Extract the [X, Y] coordinate from the center of the cell holding the provided text.  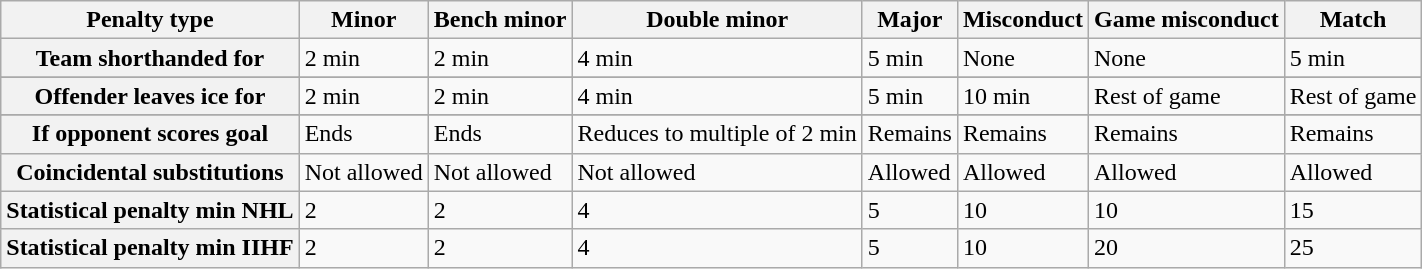
Statistical penalty min NHL [150, 210]
20 [1186, 248]
10 min [1022, 96]
Match [1353, 20]
Team shorthanded for [150, 58]
Reduces to multiple of 2 min [717, 134]
Bench minor [500, 20]
Statistical penalty min IIHF [150, 248]
Double minor [717, 20]
If opponent scores goal [150, 134]
Game misconduct [1186, 20]
Coincidental substitutions [150, 172]
15 [1353, 210]
Minor [364, 20]
Penalty type [150, 20]
Major [910, 20]
Offender leaves ice for [150, 96]
25 [1353, 248]
Misconduct [1022, 20]
